Determine the (X, Y) coordinate at the center of the cell enclosing the given text.  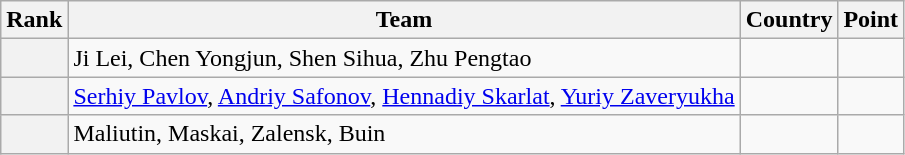
Team (404, 20)
Ji Lei, Chen Yongjun, Shen Sihua, Zhu Pengtao (404, 58)
Country (789, 20)
Rank (34, 20)
Maliutin, Maskai, Zalensk, Buin (404, 134)
Serhiy Pavlov, Andriy Safonov, Hennadiy Skarlat, Yuriy Zaveryukha (404, 96)
Point (871, 20)
